Extract the (X, Y) coordinate from the center of the cell holding the provided text.  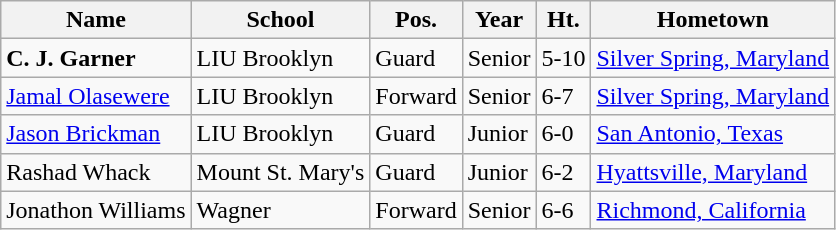
Pos. (416, 20)
6-7 (564, 96)
Mount St. Mary's (280, 172)
Ht. (564, 20)
Jason Brickman (96, 134)
5-10 (564, 58)
Wagner (280, 210)
6-2 (564, 172)
Jonathon Williams (96, 210)
C. J. Garner (96, 58)
6-0 (564, 134)
Richmond, California (713, 210)
Year (499, 20)
Hyattsville, Maryland (713, 172)
Hometown (713, 20)
Rashad Whack (96, 172)
School (280, 20)
San Antonio, Texas (713, 134)
Name (96, 20)
6-6 (564, 210)
Jamal Olasewere (96, 96)
